From the cell containing the given text, extract its center point as (X, Y) coordinate. 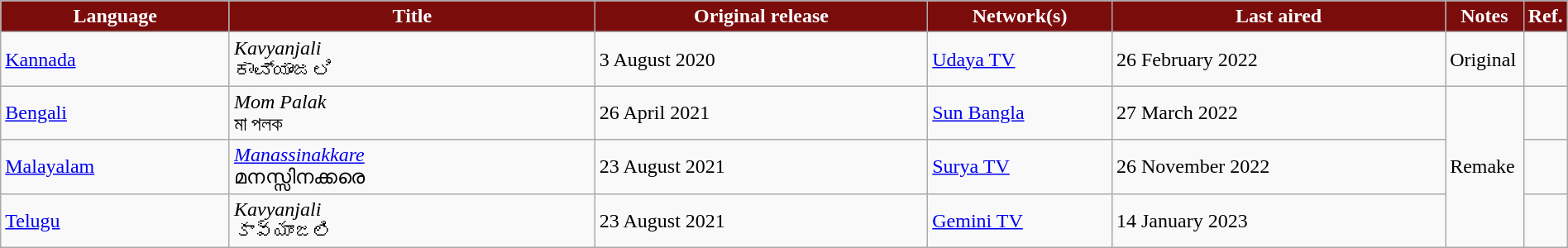
Sun Bangla (1021, 112)
26 February 2022 (1279, 60)
Last aired (1279, 17)
Ref. (1545, 17)
14 January 2023 (1279, 220)
Kavyanjali ಕಾವ್ಯಾಂಜಲಿ (412, 60)
Remake (1485, 167)
Udaya TV (1021, 60)
Original (1485, 60)
3 August 2020 (761, 60)
26 April 2021 (761, 112)
Kavyanjali కావ్యాంజలి (412, 220)
Telugu (116, 220)
27 March 2022 (1279, 112)
Mom Palak মা পলক (412, 112)
Original release (761, 17)
Manassinakkare മനസ്സിനക്കരെ (412, 167)
Language (116, 17)
26 November 2022 (1279, 167)
Surya TV (1021, 167)
Malayalam (116, 167)
Gemini TV (1021, 220)
Network(s) (1021, 17)
Notes (1485, 17)
Title (412, 17)
Kannada (116, 60)
Bengali (116, 112)
